Identify which cell holds the provided text, then report its (x, y) central coordinate. 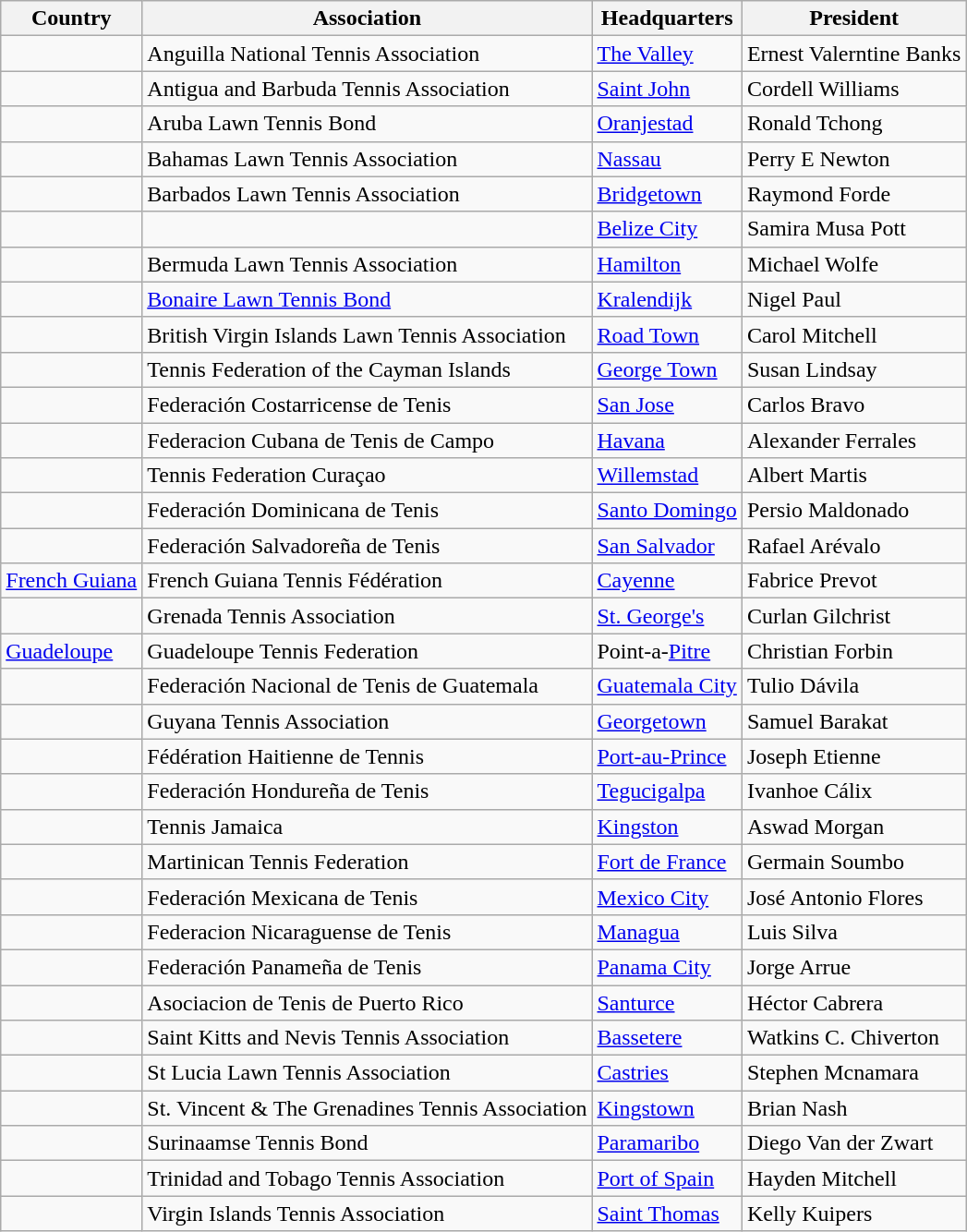
Fabrice Prevot (853, 581)
Tegucigalpa (667, 791)
Rafael Arévalo (853, 546)
Georgetown (667, 721)
Point-a-Pitre (667, 651)
Santo Domingo (667, 511)
Martinican Tennis Federation (368, 862)
Ivanhoe Cálix (853, 791)
Ronald Tchong (853, 124)
Saint Kitts and Nevis Tennis Association (368, 1038)
Carol Mitchell (853, 334)
French Guiana (72, 581)
Surinaamse Tennis Bond (368, 1143)
Federacion Cubana de Tenis de Campo (368, 441)
Road Town (667, 334)
Curlan Gilchrist (853, 616)
George Town (667, 369)
Federación Hondureña de Tenis (368, 791)
Tennis Jamaica (368, 827)
Virgin Islands Tennis Association (368, 1214)
Nassau (667, 159)
Héctor Cabrera (853, 1002)
Federación Costarricense de Tenis (368, 405)
The Valley (667, 54)
Luis Silva (853, 932)
Raymond Forde (853, 194)
Association (368, 18)
Bridgetown (667, 194)
Tennis Federation Curaçao (368, 476)
Federación Dominicana de Tenis (368, 511)
Jorge Arrue (853, 967)
Aruba Lawn Tennis Bond (368, 124)
Hayden Mitchell (853, 1178)
Federación Salvadoreña de Tenis (368, 546)
Bonaire Lawn Tennis Bond (368, 299)
Willemstad (667, 476)
San Salvador (667, 546)
Headquarters (667, 18)
Watkins C. Chiverton (853, 1038)
José Antonio Flores (853, 897)
Susan Lindsay (853, 369)
Kingstown (667, 1108)
Albert Martis (853, 476)
Brian Nash (853, 1108)
Federación Nacional de Tenis de Guatemala (368, 686)
Samuel Barakat (853, 721)
Guadeloupe Tennis Federation (368, 651)
Asociacion de Tenis de Puerto Rico (368, 1002)
British Virgin Islands Lawn Tennis Association (368, 334)
Grenada Tennis Association (368, 616)
Port-au-Prince (667, 756)
Stephen Mcnamara (853, 1073)
Carlos Bravo (853, 405)
Guadeloupe (72, 651)
Barbados Lawn Tennis Association (368, 194)
Managua (667, 932)
Persio Maldonado (853, 511)
Belize City (667, 229)
Antigua and Barbuda Tennis Association (368, 89)
Guyana Tennis Association (368, 721)
Country (72, 18)
St Lucia Lawn Tennis Association (368, 1073)
Kelly Kuipers (853, 1214)
Panama City (667, 967)
Christian Forbin (853, 651)
Samira Musa Pott (853, 229)
Fédération Haitienne de Tennis (368, 756)
President (853, 18)
Bermuda Lawn Tennis Association (368, 264)
Santurce (667, 1002)
Bassetere (667, 1038)
Federacion Nicaraguense de Tenis (368, 932)
Castries (667, 1073)
Tennis Federation of the Cayman Islands (368, 369)
Federación Panameña de Tenis (368, 967)
Paramaribo (667, 1143)
Mexico City (667, 897)
Fort de France (667, 862)
Anguilla National Tennis Association (368, 54)
Oranjestad (667, 124)
Cayenne (667, 581)
San Jose (667, 405)
Alexander Ferrales (853, 441)
Perry E Newton (853, 159)
Michael Wolfe (853, 264)
Kralendijk (667, 299)
Hamilton (667, 264)
Ernest Valerntine Banks (853, 54)
Cordell Williams (853, 89)
Saint Thomas (667, 1214)
Havana (667, 441)
Port of Spain (667, 1178)
Joseph Etienne (853, 756)
Nigel Paul (853, 299)
St. Vincent & The Grenadines Tennis Association (368, 1108)
Germain Soumbo (853, 862)
St. George's (667, 616)
Trinidad and Tobago Tennis Association (368, 1178)
Aswad Morgan (853, 827)
Diego Van der Zwart (853, 1143)
French Guiana Tennis Fédération (368, 581)
Federación Mexicana de Tenis (368, 897)
Bahamas Lawn Tennis Association (368, 159)
Tulio Dávila (853, 686)
Kingston (667, 827)
Guatemala City (667, 686)
Saint John (667, 89)
